Extract the (X, Y) coordinate from the center of the cell holding the provided text.  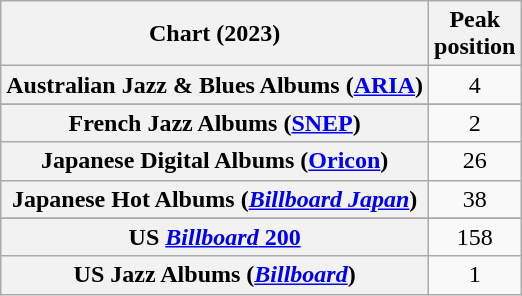
French Jazz Albums (SNEP) (215, 123)
Chart (2023) (215, 34)
US Jazz Albums (Billboard) (215, 275)
38 (475, 199)
2 (475, 123)
4 (475, 85)
158 (475, 237)
Japanese Digital Albums (Oricon) (215, 161)
1 (475, 275)
Peakposition (475, 34)
26 (475, 161)
US Billboard 200 (215, 237)
Australian Jazz & Blues Albums (ARIA) (215, 85)
Japanese Hot Albums (Billboard Japan) (215, 199)
